Search for the cell housing the specified text and yield its (X, Y) center coordinate. 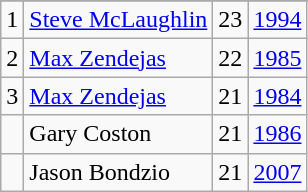
1984 (278, 96)
Steve McLaughlin (118, 20)
Jason Bondzio (118, 172)
2007 (278, 172)
1994 (278, 20)
1985 (278, 58)
23 (230, 20)
Gary Coston (118, 134)
22 (230, 58)
2 (12, 58)
1986 (278, 134)
3 (12, 96)
1 (12, 20)
